For the text-containing cell, return its midpoint in (x, y) coordinate format. 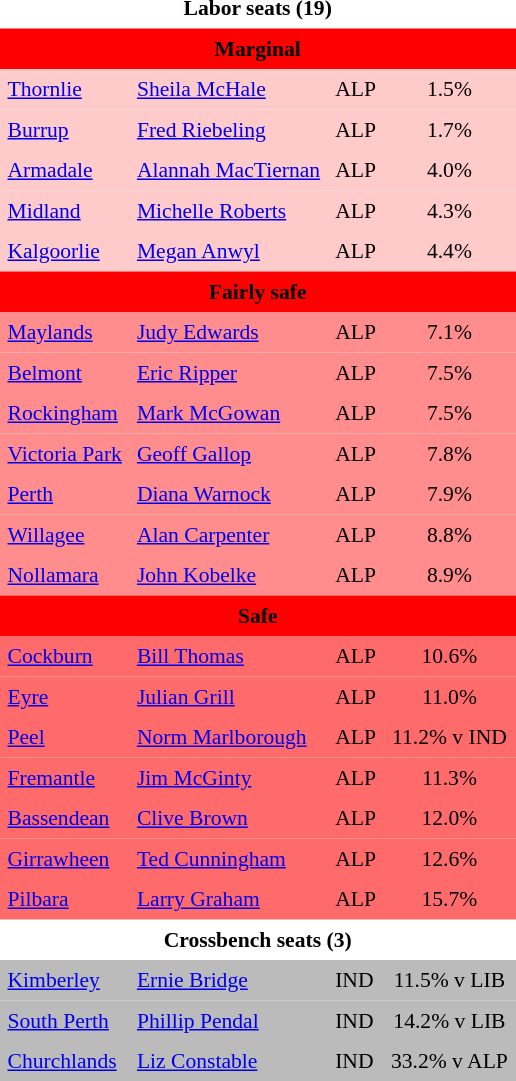
Nollamara (64, 575)
Pilbara (64, 899)
14.2% v LIB (449, 1020)
John Kobelke (228, 575)
Clive Brown (228, 818)
4.0% (449, 170)
33.2% v ALP (449, 1061)
Cockburn (64, 656)
Girrawheen (64, 858)
Belmont (64, 372)
10.6% (449, 656)
11.2% v IND (449, 737)
Fremantle (64, 777)
Maylands (64, 332)
Bill Thomas (228, 656)
Eyre (64, 696)
Burrup (64, 129)
8.8% (449, 534)
Rockingham (64, 413)
11.5% v LIB (449, 980)
Marginal (258, 48)
Perth (64, 494)
Thornlie (64, 89)
Norm Marlborough (228, 737)
Kalgoorlie (64, 251)
1.7% (449, 129)
11.0% (449, 696)
Crossbench seats (3) (258, 939)
12.6% (449, 858)
Eric Ripper (228, 372)
Judy Edwards (228, 332)
Armadale (64, 170)
Phillip Pendal (228, 1020)
11.3% (449, 777)
Alannah MacTiernan (228, 170)
7.9% (449, 494)
Safe (258, 615)
Larry Graham (228, 899)
Geoff Gallop (228, 453)
Sheila McHale (228, 89)
Churchlands (64, 1061)
4.3% (449, 210)
7.8% (449, 453)
Michelle Roberts (228, 210)
Ted Cunningham (228, 858)
15.7% (449, 899)
Willagee (64, 534)
Diana Warnock (228, 494)
Bassendean (64, 818)
Kimberley (64, 980)
South Perth (64, 1020)
12.0% (449, 818)
Alan Carpenter (228, 534)
Jim McGinty (228, 777)
Mark McGowan (228, 413)
Fred Riebeling (228, 129)
Peel (64, 737)
Victoria Park (64, 453)
Ernie Bridge (228, 980)
Julian Grill (228, 696)
Midland (64, 210)
Megan Anwyl (228, 251)
1.5% (449, 89)
8.9% (449, 575)
7.1% (449, 332)
Liz Constable (228, 1061)
Fairly safe (258, 291)
4.4% (449, 251)
